Search for the cell housing the specified text and yield its (x, y) center coordinate. 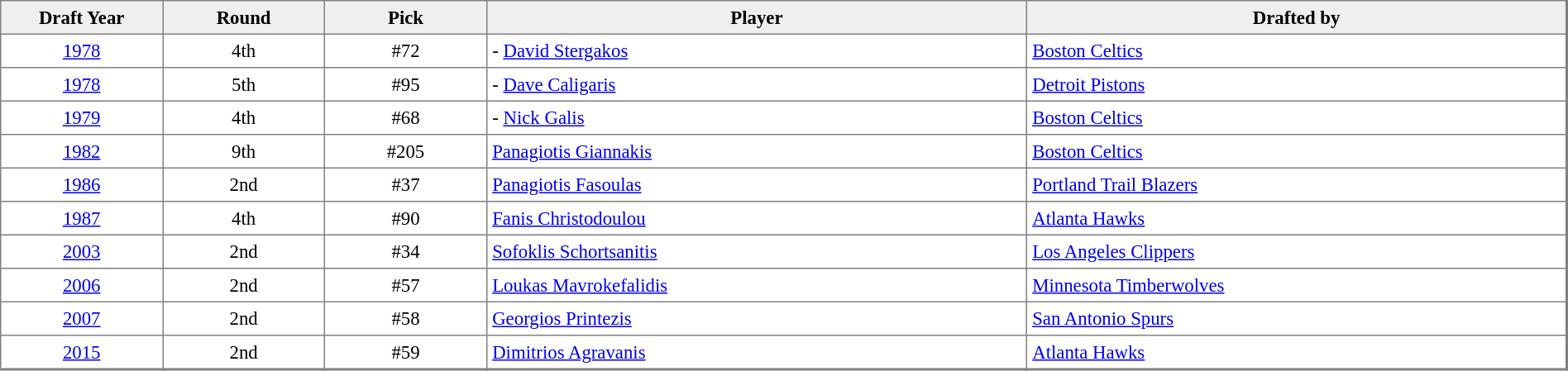
1986 (82, 184)
- Nick Galis (756, 117)
Fanis Christodoulou (756, 218)
- David Stergakos (756, 50)
#68 (406, 117)
#72 (406, 50)
Minnesota Timberwolves (1297, 285)
Georgios Printezis (756, 318)
Player (756, 17)
#205 (406, 151)
Portland Trail Blazers (1297, 184)
#58 (406, 318)
#37 (406, 184)
Sofoklis Schortsanitis (756, 251)
Panagiotis Giannakis (756, 151)
Los Angeles Clippers (1297, 251)
2006 (82, 285)
1979 (82, 117)
Dimitrios Agravanis (756, 352)
1987 (82, 218)
Round (244, 17)
Panagiotis Fasoulas (756, 184)
#90 (406, 218)
2015 (82, 352)
#34 (406, 251)
San Antonio Spurs (1297, 318)
1982 (82, 151)
Pick (406, 17)
#59 (406, 352)
Loukas Mavrokefalidis (756, 285)
5th (244, 84)
2003 (82, 251)
Drafted by (1297, 17)
#57 (406, 285)
- Dave Caligaris (756, 84)
2007 (82, 318)
Detroit Pistons (1297, 84)
Draft Year (82, 17)
9th (244, 151)
#95 (406, 84)
